Find where the given text appears and provide that cell's center as (X, Y) coordinate. 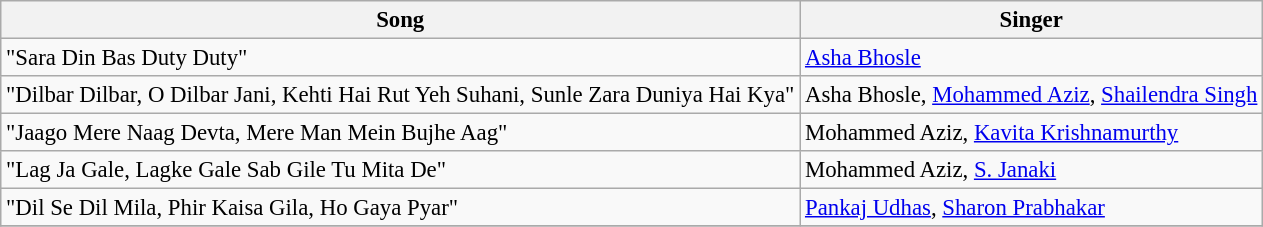
Mohammed Aziz, S. Janaki (1032, 170)
Mohammed Aziz, Kavita Krishnamurthy (1032, 133)
Singer (1032, 20)
"Lag Ja Gale, Lagke Gale Sab Gile Tu Mita De" (400, 170)
Pankaj Udhas, Sharon Prabhakar (1032, 208)
Asha Bhosle, Mohammed Aziz, Shailendra Singh (1032, 95)
"Dil Se Dil Mila, Phir Kaisa Gila, Ho Gaya Pyar" (400, 208)
Asha Bhosle (1032, 58)
"Dilbar Dilbar, O Dilbar Jani, Kehti Hai Rut Yeh Suhani, Sunle Zara Duniya Hai Kya" (400, 95)
Song (400, 20)
"Sara Din Bas Duty Duty" (400, 58)
"Jaago Mere Naag Devta, Mere Man Mein Bujhe Aag" (400, 133)
